Detect which cell encompasses the target text, then output its [X, Y] center coordinate. 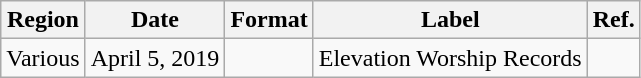
Label [450, 20]
Format [269, 20]
Ref. [614, 20]
April 5, 2019 [155, 58]
Various [43, 58]
Region [43, 20]
Date [155, 20]
Elevation Worship Records [450, 58]
